Scan for the cell matching the given text and deliver its [x, y] coordinate at center. 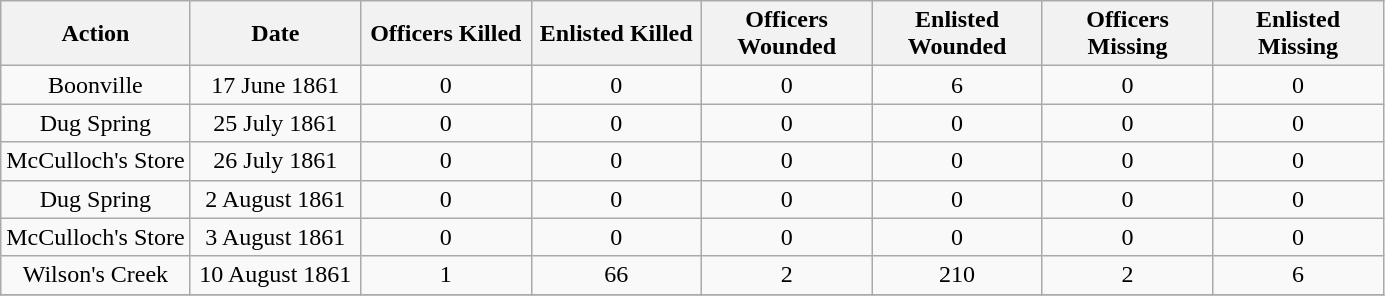
Action [96, 34]
10 August 1861 [275, 275]
3 August 1861 [275, 237]
Enlisted Killed [616, 34]
Enlisted Wounded [957, 34]
Officers Wounded [786, 34]
1 [446, 275]
210 [957, 275]
Enlisted Missing [1298, 34]
26 July 1861 [275, 161]
2 August 1861 [275, 199]
Boonville [96, 85]
Wilson's Creek [96, 275]
25 July 1861 [275, 123]
Officers Killed [446, 34]
Officers Missing [1127, 34]
66 [616, 275]
17 June 1861 [275, 85]
Date [275, 34]
